Detect which cell encompasses the target text, then output its (X, Y) center coordinate. 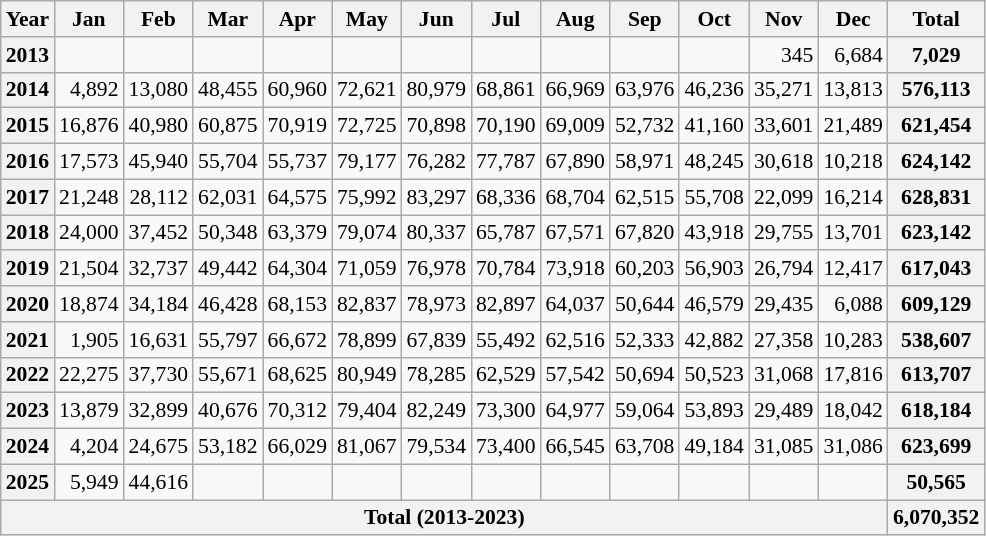
66,969 (574, 90)
69,009 (574, 126)
60,203 (644, 269)
80,337 (436, 233)
4,892 (88, 90)
2025 (28, 482)
49,442 (228, 269)
53,893 (714, 411)
82,897 (506, 304)
34,184 (158, 304)
6,088 (852, 304)
21,504 (88, 269)
71,059 (366, 269)
623,699 (936, 447)
16,631 (158, 340)
59,064 (644, 411)
79,074 (366, 233)
46,236 (714, 90)
30,618 (784, 162)
42,882 (714, 340)
Jan (88, 19)
63,708 (644, 447)
2013 (28, 55)
345 (784, 55)
623,142 (936, 233)
50,644 (644, 304)
37,730 (158, 375)
78,285 (436, 375)
2016 (28, 162)
2019 (28, 269)
70,190 (506, 126)
68,153 (298, 304)
13,879 (88, 411)
81,067 (366, 447)
64,977 (574, 411)
50,694 (644, 375)
May (366, 19)
64,304 (298, 269)
33,601 (784, 126)
49,184 (714, 447)
2024 (28, 447)
18,042 (852, 411)
Dec (852, 19)
68,625 (298, 375)
73,300 (506, 411)
55,797 (228, 340)
Year (28, 19)
35,271 (784, 90)
16,214 (852, 197)
46,428 (228, 304)
62,529 (506, 375)
2021 (28, 340)
5,949 (88, 482)
79,534 (436, 447)
52,732 (644, 126)
67,820 (644, 233)
55,737 (298, 162)
Mar (228, 19)
10,283 (852, 340)
62,031 (228, 197)
29,489 (784, 411)
17,816 (852, 375)
80,979 (436, 90)
73,400 (506, 447)
16,876 (88, 126)
27,358 (784, 340)
83,297 (436, 197)
Total (2013-2023) (444, 518)
60,875 (228, 126)
Total (936, 19)
2015 (28, 126)
67,839 (436, 340)
Oct (714, 19)
2014 (28, 90)
55,704 (228, 162)
80,949 (366, 375)
76,282 (436, 162)
2020 (28, 304)
Aug (574, 19)
70,312 (298, 411)
68,861 (506, 90)
66,672 (298, 340)
48,245 (714, 162)
50,348 (228, 233)
62,516 (574, 340)
67,890 (574, 162)
70,784 (506, 269)
40,676 (228, 411)
621,454 (936, 126)
50,565 (936, 482)
68,336 (506, 197)
13,701 (852, 233)
46,579 (714, 304)
78,973 (436, 304)
12,417 (852, 269)
21,489 (852, 126)
66,029 (298, 447)
26,794 (784, 269)
50,523 (714, 375)
28,112 (158, 197)
Jul (506, 19)
64,037 (574, 304)
538,607 (936, 340)
Sep (644, 19)
79,404 (366, 411)
18,874 (88, 304)
55,492 (506, 340)
37,452 (158, 233)
45,940 (158, 162)
Apr (298, 19)
2018 (28, 233)
40,980 (158, 126)
617,043 (936, 269)
618,184 (936, 411)
56,903 (714, 269)
52,333 (644, 340)
58,971 (644, 162)
75,992 (366, 197)
72,621 (366, 90)
48,455 (228, 90)
29,755 (784, 233)
31,086 (852, 447)
Nov (784, 19)
13,813 (852, 90)
41,160 (714, 126)
10,218 (852, 162)
Feb (158, 19)
21,248 (88, 197)
2023 (28, 411)
53,182 (228, 447)
78,899 (366, 340)
66,545 (574, 447)
64,575 (298, 197)
60,960 (298, 90)
55,671 (228, 375)
63,976 (644, 90)
7,029 (936, 55)
72,725 (366, 126)
Jun (436, 19)
70,919 (298, 126)
613,707 (936, 375)
6,070,352 (936, 518)
44,616 (158, 482)
68,704 (574, 197)
55,708 (714, 197)
624,142 (936, 162)
63,379 (298, 233)
82,837 (366, 304)
73,918 (574, 269)
24,675 (158, 447)
6,684 (852, 55)
22,275 (88, 375)
17,573 (88, 162)
32,899 (158, 411)
82,249 (436, 411)
76,978 (436, 269)
62,515 (644, 197)
22,099 (784, 197)
57,542 (574, 375)
609,129 (936, 304)
2017 (28, 197)
43,918 (714, 233)
1,905 (88, 340)
65,787 (506, 233)
79,177 (366, 162)
32,737 (158, 269)
70,898 (436, 126)
2022 (28, 375)
29,435 (784, 304)
67,571 (574, 233)
4,204 (88, 447)
576,113 (936, 90)
77,787 (506, 162)
31,068 (784, 375)
13,080 (158, 90)
24,000 (88, 233)
628,831 (936, 197)
31,085 (784, 447)
